From the cell containing the given text, extract its center point as [X, Y] coordinate. 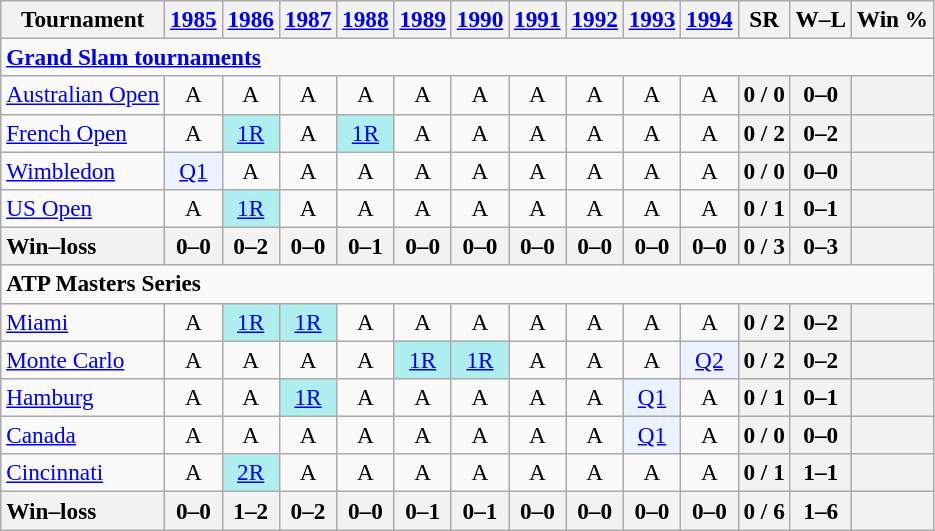
W–L [820, 19]
1991 [538, 19]
1992 [594, 19]
ATP Masters Series [468, 284]
Miami [83, 322]
0 / 6 [764, 510]
US Open [83, 208]
1–1 [820, 473]
Q2 [710, 359]
Wimbledon [83, 170]
1989 [422, 19]
0 / 3 [764, 246]
Australian Open [83, 95]
1987 [308, 19]
1985 [194, 19]
2R [250, 473]
Grand Slam tournaments [468, 57]
1994 [710, 19]
1–2 [250, 510]
0–3 [820, 246]
Tournament [83, 19]
Monte Carlo [83, 359]
1986 [250, 19]
Win % [892, 19]
1990 [480, 19]
Canada [83, 435]
Hamburg [83, 397]
SR [764, 19]
1–6 [820, 510]
Cincinnati [83, 473]
1993 [652, 19]
French Open [83, 133]
1988 [366, 19]
